Provide the (X, Y) coordinate of the cell's center where the given text is located.  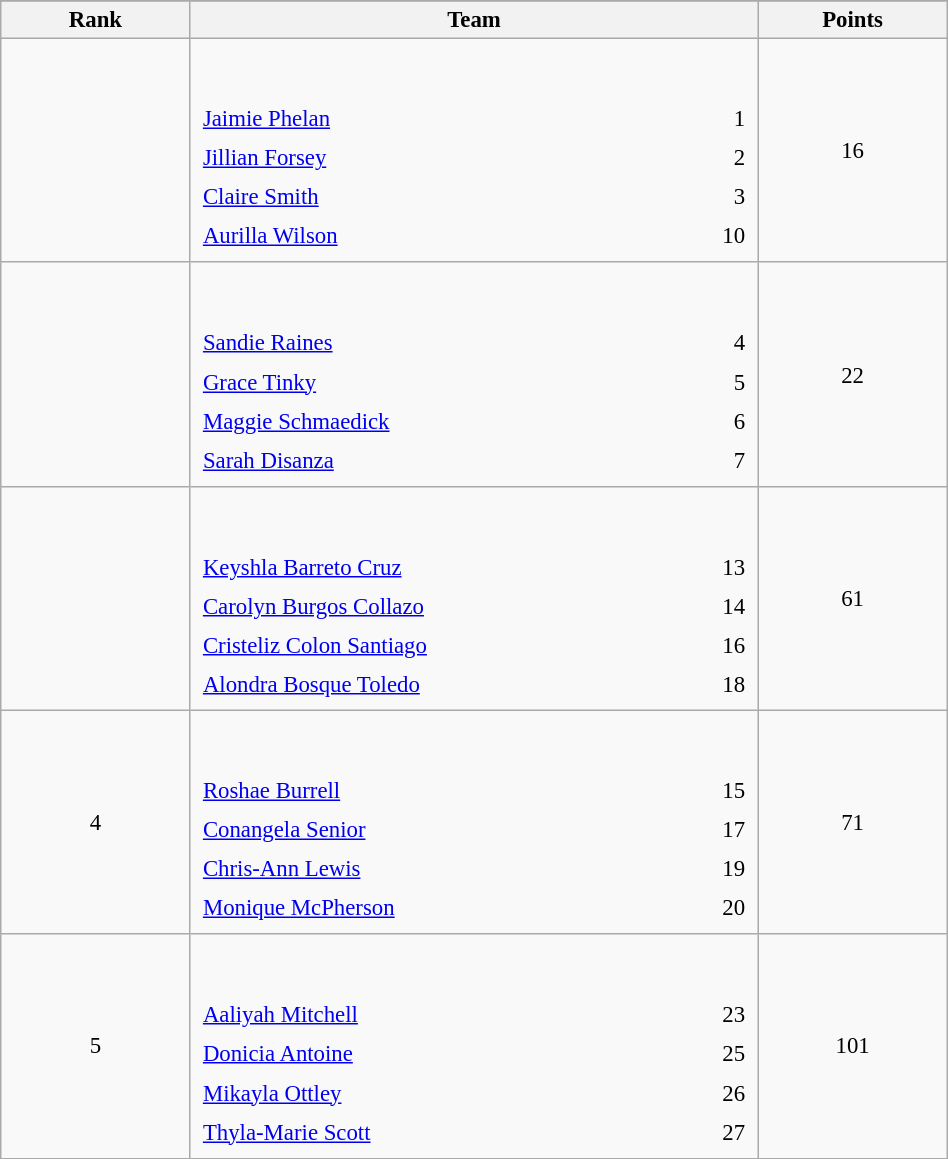
Mikayla Ottley (430, 1093)
Alondra Bosque Toledo (439, 684)
Claire Smith (422, 197)
19 (712, 869)
Cristeliz Colon Santiago (439, 645)
Rank (96, 20)
26 (708, 1093)
2 (700, 158)
Aaliyah Mitchell 23 Donicia Antoine 25 Mikayla Ottley 26 Thyla-Marie Scott 27 (474, 1046)
Sandie Raines (446, 343)
17 (712, 830)
14 (717, 606)
101 (852, 1046)
Grace Tinky (446, 382)
23 (708, 1015)
Carolyn Burgos Collazo (439, 606)
Keyshla Barreto Cruz 13 Carolyn Burgos Collazo 14 Cristeliz Colon Santiago 16 Alondra Bosque Toledo 18 (474, 598)
25 (708, 1054)
20 (712, 908)
3 (700, 197)
Sarah Disanza (446, 460)
18 (717, 684)
22 (852, 374)
Aurilla Wilson (422, 236)
Conangela Senior (434, 830)
61 (852, 598)
Jillian Forsey (422, 158)
10 (700, 236)
1 (700, 119)
Points (852, 20)
Jaimie Phelan (422, 119)
Maggie Schmaedick (446, 421)
71 (852, 822)
Team (474, 20)
Donicia Antoine (430, 1054)
15 (712, 791)
6 (724, 421)
27 (708, 1132)
Sandie Raines 4 Grace Tinky 5 Maggie Schmaedick 6 Sarah Disanza 7 (474, 374)
Roshae Burrell 15 Conangela Senior 17 Chris-Ann Lewis 19 Monique McPherson 20 (474, 822)
Thyla-Marie Scott (430, 1132)
Roshae Burrell (434, 791)
Keyshla Barreto Cruz (439, 567)
7 (724, 460)
Aaliyah Mitchell (430, 1015)
Monique McPherson (434, 908)
13 (717, 567)
Chris-Ann Lewis (434, 869)
Jaimie Phelan 1 Jillian Forsey 2 Claire Smith 3 Aurilla Wilson 10 (474, 151)
